Identify which cell holds the provided text, then report its [x, y] central coordinate. 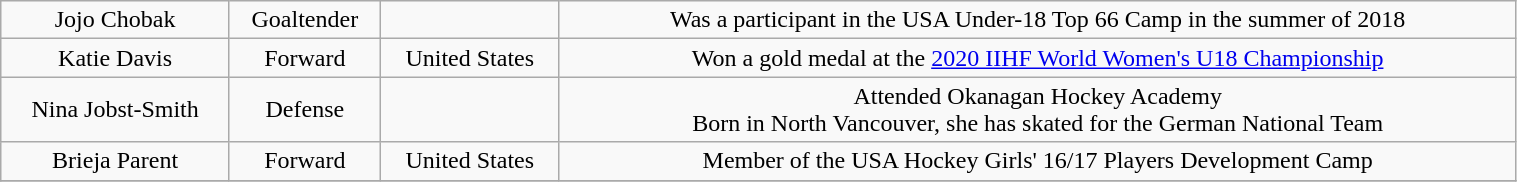
Nina Jobst-Smith [116, 110]
Member of the USA Hockey Girls' 16/17 Players Development Camp [1038, 161]
Attended Okanagan Hockey AcademyBorn in North Vancouver, she has skated for the German National Team [1038, 110]
Was a participant in the USA Under-18 Top 66 Camp in the summer of 2018 [1038, 20]
Won a gold medal at the 2020 IIHF World Women's U18 Championship [1038, 58]
Defense [304, 110]
Brieja Parent [116, 161]
Goaltender [304, 20]
Jojo Chobak [116, 20]
Katie Davis [116, 58]
